Pinpoint the cell where the given text exists, returning its [X, Y] midpoint coordinate. 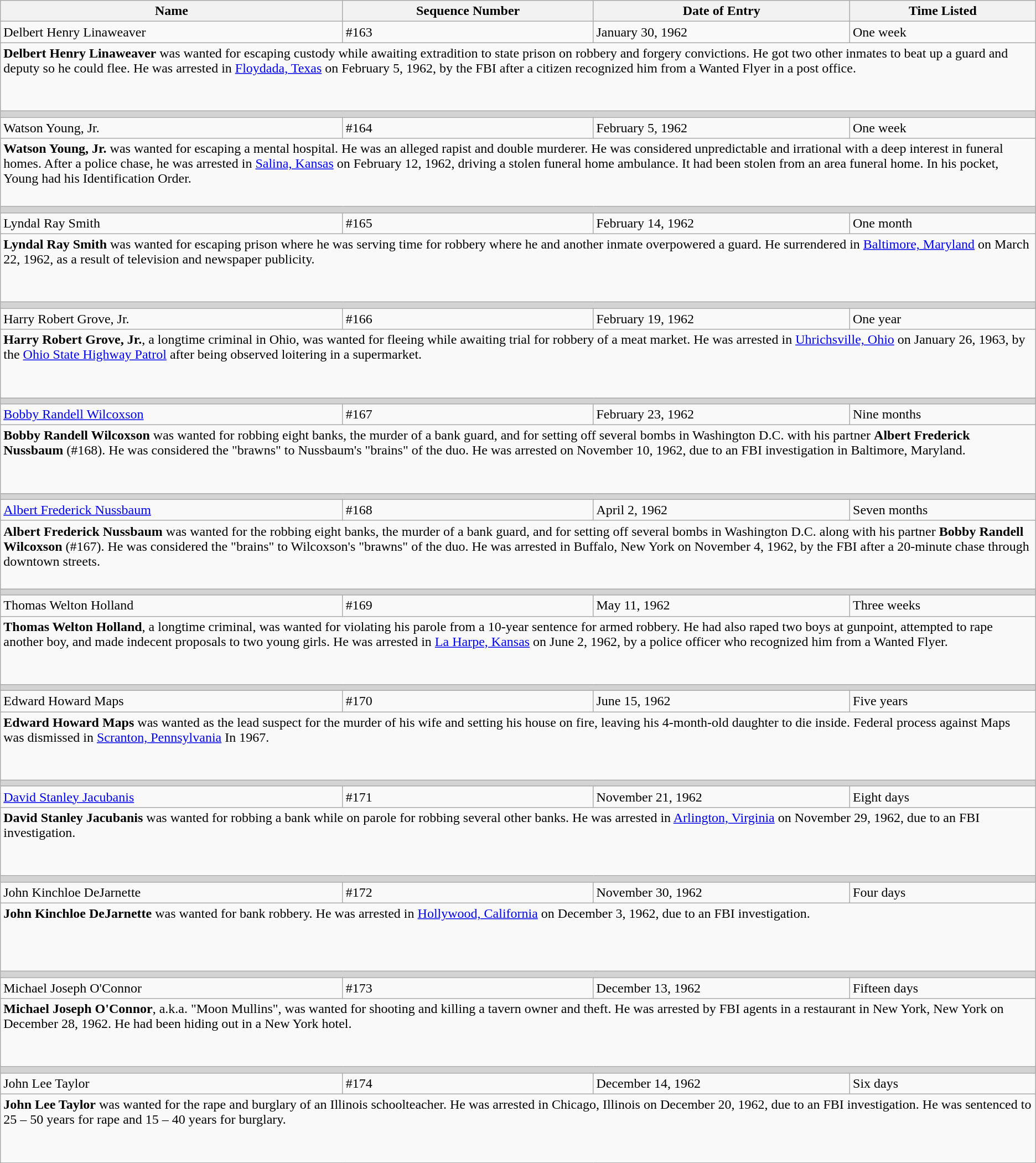
#166 [468, 319]
Harry Robert Grove, Jr. [172, 319]
#170 [468, 701]
Delbert Henry Linaweaver [172, 32]
#174 [468, 1083]
Fifteen days [943, 988]
February 14, 1962 [722, 223]
Three weeks [943, 606]
April 2, 1962 [722, 510]
#165 [468, 223]
Four days [943, 892]
June 15, 1962 [722, 701]
Five years [943, 701]
Lyndal Ray Smith [172, 223]
Watson Young, Jr. [172, 128]
#167 [468, 415]
Six days [943, 1083]
Bobby Randell Wilcoxson [172, 415]
Michael Joseph O'Connor [172, 988]
February 23, 1962 [722, 415]
John Kinchloe DeJarnette [172, 892]
Sequence Number [468, 11]
January 30, 1962 [722, 32]
One month [943, 223]
Date of Entry [722, 11]
#171 [468, 797]
February 19, 1962 [722, 319]
#173 [468, 988]
Edward Howard Maps [172, 701]
December 13, 1962 [722, 988]
#163 [468, 32]
John Kinchloe DeJarnette was wanted for bank robbery. He was arrested in Hollywood, California on December 3, 1962, due to an FBI investigation. [518, 937]
#169 [468, 606]
Thomas Welton Holland [172, 606]
#168 [468, 510]
Time Listed [943, 11]
John Lee Taylor [172, 1083]
May 11, 1962 [722, 606]
November 30, 1962 [722, 892]
One year [943, 319]
David Stanley Jacubanis [172, 797]
#164 [468, 128]
December 14, 1962 [722, 1083]
Eight days [943, 797]
Name [172, 11]
Albert Frederick Nussbaum [172, 510]
November 21, 1962 [722, 797]
#172 [468, 892]
February 5, 1962 [722, 128]
Seven months [943, 510]
Nine months [943, 415]
